Return the [x, y] coordinate for the center point of the cell that contains the specified text.  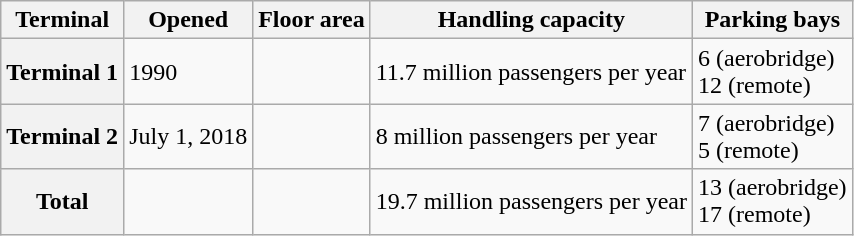
Terminal [62, 20]
13 (aerobridge)17 (remote) [772, 202]
Terminal 2 [62, 136]
July 1, 2018 [188, 136]
Floor area [312, 20]
Parking bays [772, 20]
Total [62, 202]
11.7 million passengers per year [531, 72]
Terminal 1 [62, 72]
8 million passengers per year [531, 136]
Opened [188, 20]
1990 [188, 72]
7 (aerobridge)5 (remote) [772, 136]
6 (aerobridge)12 (remote) [772, 72]
Handling capacity [531, 20]
19.7 million passengers per year [531, 202]
